Search for the cell housing the specified text and yield its (x, y) center coordinate. 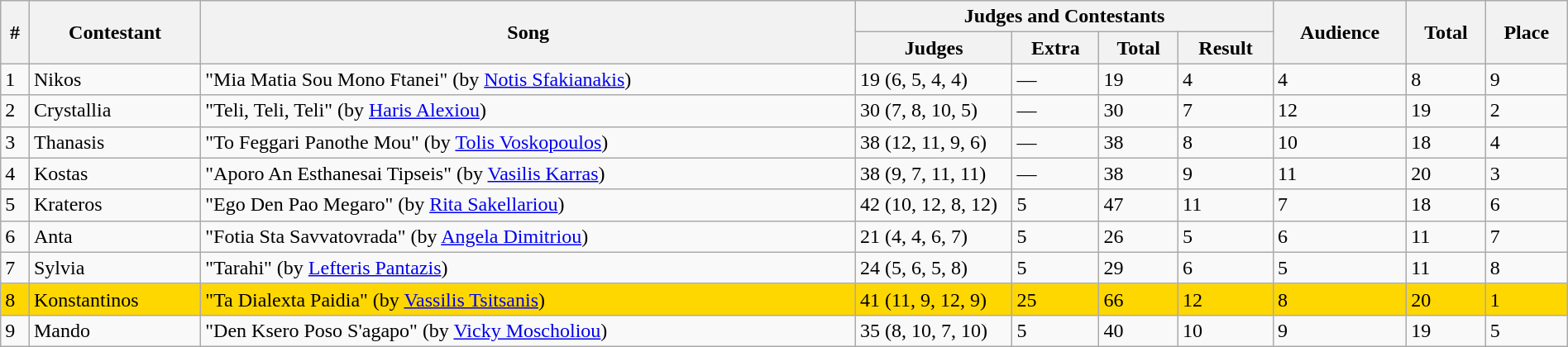
Kostas (114, 173)
"Ta Dialexta Paidia" (by Vassilis Tsitsanis) (528, 299)
Anta (114, 236)
30 (1139, 111)
Judges (933, 48)
"Ego Den Pao Megaro" (by Rita Sakellariou) (528, 205)
Nikos (114, 79)
Result (1226, 48)
35 (8, 10, 7, 10) (933, 330)
21 (4, 4, 6, 7) (933, 236)
Place (1527, 32)
"Fotia Sta Savvatovrada" (by Angela Dimitriou) (528, 236)
29 (1139, 268)
25 (1055, 299)
Judges and Contestants (1064, 17)
Krateros (114, 205)
Extra (1055, 48)
42 (10, 12, 8, 12) (933, 205)
"Tarahi" (by Lefteris Pantazis) (528, 268)
24 (5, 6, 5, 8) (933, 268)
41 (11, 9, 12, 9) (933, 299)
"Mia Matia Sou Mono Ftanei" (by Notis Sfakianakis) (528, 79)
66 (1139, 299)
Crystallia (114, 111)
"Den Ksero Poso S'agapo" (by Vicky Moscholiou) (528, 330)
"Teli, Teli, Teli" (by Haris Alexiou) (528, 111)
Audience (1340, 32)
"To Feggari Panothe Mou" (by Tolis Voskopoulos) (528, 142)
Contestant (114, 32)
47 (1139, 205)
30 (7, 8, 10, 5) (933, 111)
"Aporo An Esthanesai Tipseis" (by Vasilis Karras) (528, 173)
38 (9, 7, 11, 11) (933, 173)
Sylvia (114, 268)
Mando (114, 330)
Thanasis (114, 142)
40 (1139, 330)
19 (6, 5, 4, 4) (933, 79)
# (15, 32)
Konstantinos (114, 299)
Song (528, 32)
26 (1139, 236)
38 (12, 11, 9, 6) (933, 142)
